Search for the cell housing the specified text and yield its [x, y] center coordinate. 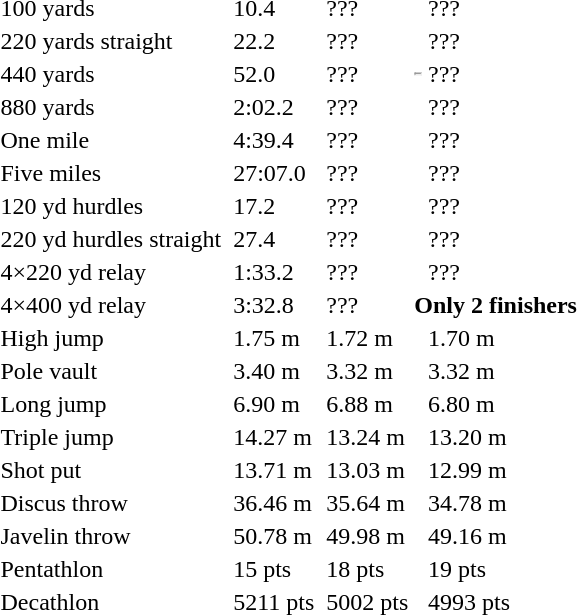
2:02.2 [274, 107]
6.90 m [274, 404]
22.2 [274, 41]
1:33.2 [274, 272]
1.72 m [368, 338]
52.0 [274, 74]
4:39.4 [274, 140]
17.2 [274, 206]
13.24 m [368, 437]
36.46 m [274, 503]
35.64 m [368, 503]
6.88 m [368, 404]
18 pts [368, 569]
3:32.8 [274, 305]
3.40 m [274, 371]
27.4 [274, 239]
1.75 m [274, 338]
13.03 m [368, 470]
50.78 m [274, 536]
49.98 m [368, 536]
14.27 m [274, 437]
15 pts [274, 569]
3.32 m [368, 371]
27:07.0 [274, 173]
13.71 m [274, 470]
